Return the (X, Y) coordinate for the center point of the cell that contains the specified text.  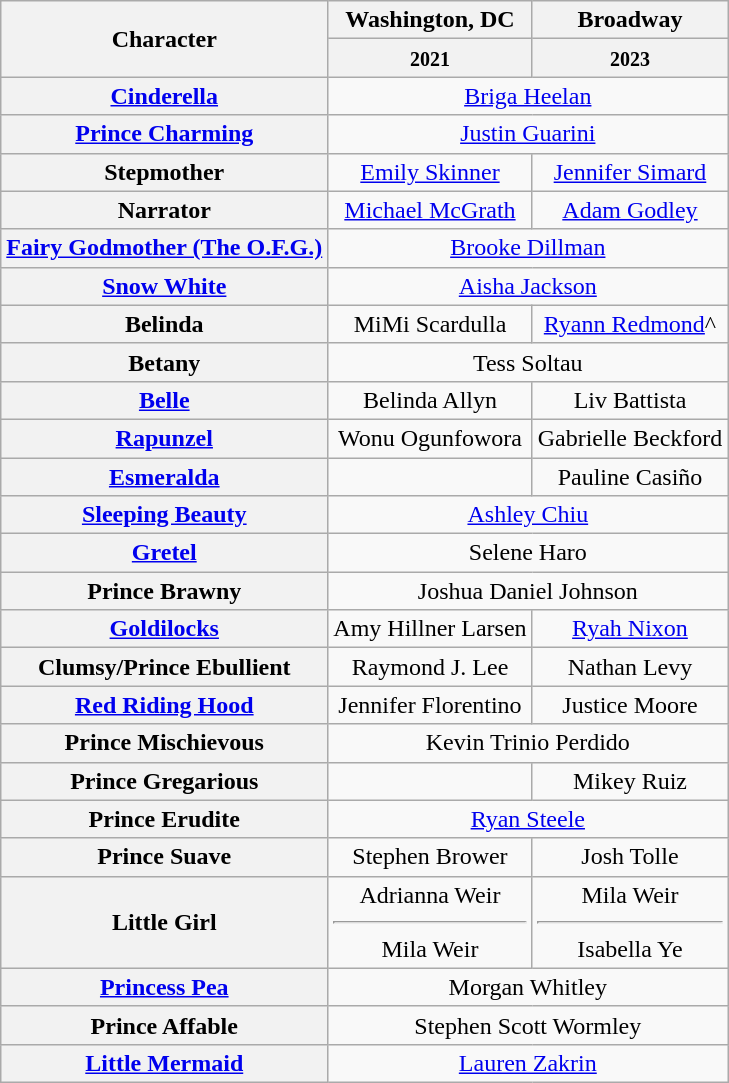
Broadway (630, 20)
Prince Brawny (164, 591)
MiMi Scardulla (430, 324)
Prince Affable (164, 1025)
Ryann Redmond^ (630, 324)
Sleeping Beauty (164, 515)
2021 (430, 58)
Gretel (164, 553)
Justin Guarini (528, 134)
Snow White (164, 286)
Joshua Daniel Johnson (528, 591)
Fairy Godmother (The O.F.G.) (164, 248)
Narrator (164, 210)
Belle (164, 400)
Ryan Steele (528, 819)
Liv Battista (630, 400)
Red Riding Hood (164, 705)
Princess Pea (164, 987)
Prince Mischievous (164, 743)
Rapunzel (164, 438)
Belinda (164, 324)
Washington, DC (430, 20)
Gabrielle Beckford (630, 438)
Prince Erudite (164, 819)
Emily Skinner (430, 172)
Mila WeirIsabella Ye (630, 922)
Stephen Brower (430, 857)
Justice Moore (630, 705)
Adam Godley (630, 210)
Lauren Zakrin (528, 1063)
Adrianna WeirMila Weir (430, 922)
Morgan Whitley (528, 987)
Selene Haro (528, 553)
Esmeralda (164, 477)
Pauline Casiño (630, 477)
Raymond J. Lee (430, 667)
Brooke Dillman (528, 248)
Little Girl (164, 922)
Belinda Allyn (430, 400)
Briga Heelan (528, 96)
Stephen Scott Wormley (528, 1025)
Tess Soltau (528, 362)
Goldilocks (164, 629)
Cinderella (164, 96)
Prince Gregarious (164, 781)
Clumsy/Prince Ebullient (164, 667)
Little Mermaid (164, 1063)
Wonu Ogunfowora (430, 438)
Nathan Levy (630, 667)
Character (164, 39)
2023 (630, 58)
Ashley Chiu (528, 515)
Prince Suave (164, 857)
Amy Hillner Larsen (430, 629)
Ryah Nixon (630, 629)
Josh Tolle (630, 857)
Prince Charming (164, 134)
Betany (164, 362)
Aisha Jackson (528, 286)
Stepmother (164, 172)
Michael McGrath (430, 210)
Jennifer Florentino (430, 705)
Jennifer Simard (630, 172)
Mikey Ruiz (630, 781)
Kevin Trinio Perdido (528, 743)
